Scan for the cell matching the given text and deliver its [X, Y] coordinate at center. 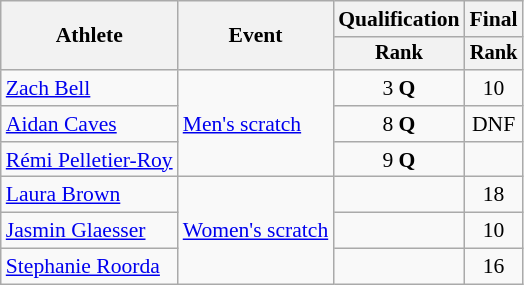
Laura Brown [90, 195]
Athlete [90, 36]
3 Q [398, 88]
Zach Bell [90, 88]
18 [494, 195]
Aidan Caves [90, 124]
Event [256, 36]
DNF [494, 124]
Qualification [398, 19]
8 Q [398, 124]
9 Q [398, 160]
Final [494, 19]
Women's scratch [256, 230]
Rémi Pelletier-Roy [90, 160]
Jasmin Glaesser [90, 231]
16 [494, 267]
Stephanie Roorda [90, 267]
Men's scratch [256, 124]
